Find where the given text appears and provide that cell's center as [x, y] coordinate. 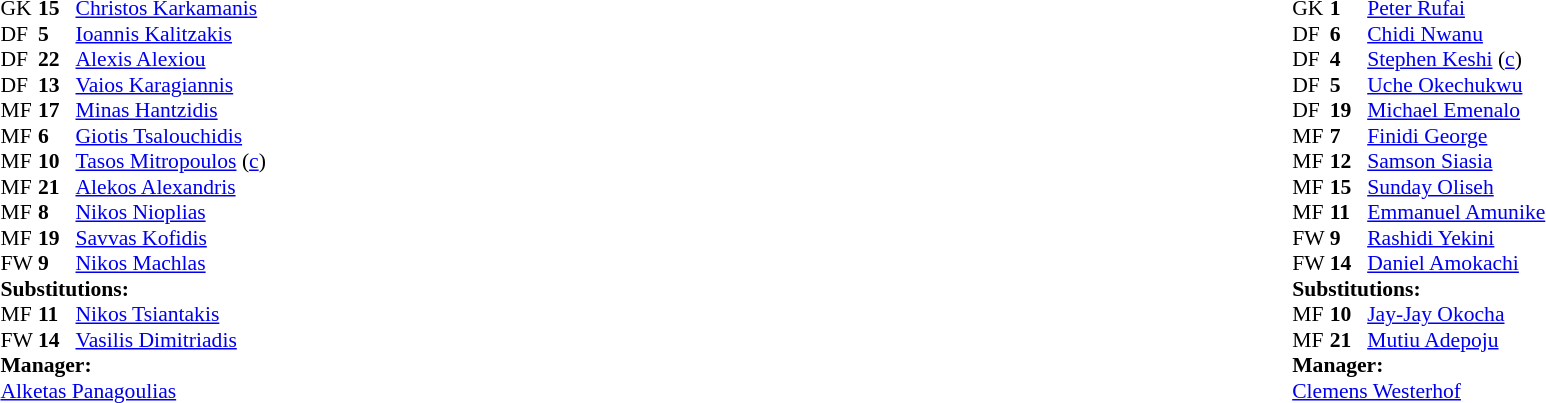
12 [1349, 161]
Vaios Karagiannis [171, 85]
13 [57, 85]
4 [1349, 59]
Finidi George [1456, 136]
Rashidi Yekini [1456, 238]
15 [1349, 187]
Giotis Tsalouchidis [171, 136]
7 [1349, 136]
17 [57, 111]
Savvas Kofidis [171, 238]
Nikos Machlas [171, 263]
Samson Siasia [1456, 161]
Michael Emenalo [1456, 111]
Ioannis Kalitzakis [171, 34]
Daniel Amokachi [1456, 263]
22 [57, 59]
Stephen Keshi (c) [1456, 59]
8 [57, 213]
Nikos Tsiantakis [171, 315]
Alekos Alexandris [171, 187]
Tasos Mitropoulos (c) [171, 161]
Uche Okechukwu [1456, 85]
Vasilis Dimitriadis [171, 340]
Minas Hantzidis [171, 111]
Nikos Nioplias [171, 213]
Chidi Nwanu [1456, 34]
Jay-Jay Okocha [1456, 315]
Alexis Alexiou [171, 59]
Mutiu Adepoju [1456, 340]
Emmanuel Amunike [1456, 213]
Sunday Oliseh [1456, 187]
